Determine the [X, Y] coordinate at the center of the cell enclosing the given text.  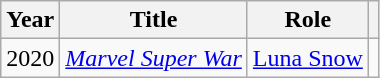
Marvel Super War [154, 58]
Year [30, 20]
2020 [30, 58]
Title [154, 20]
Role [308, 20]
Luna Snow [308, 58]
